From the cell containing the given text, extract its center point as [x, y] coordinate. 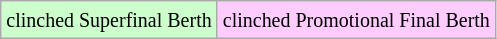
clinched Promotional Final Berth [356, 20]
clinched Superfinal Berth [109, 20]
